Determine the [X, Y] coordinate at the center of the cell enclosing the given text.  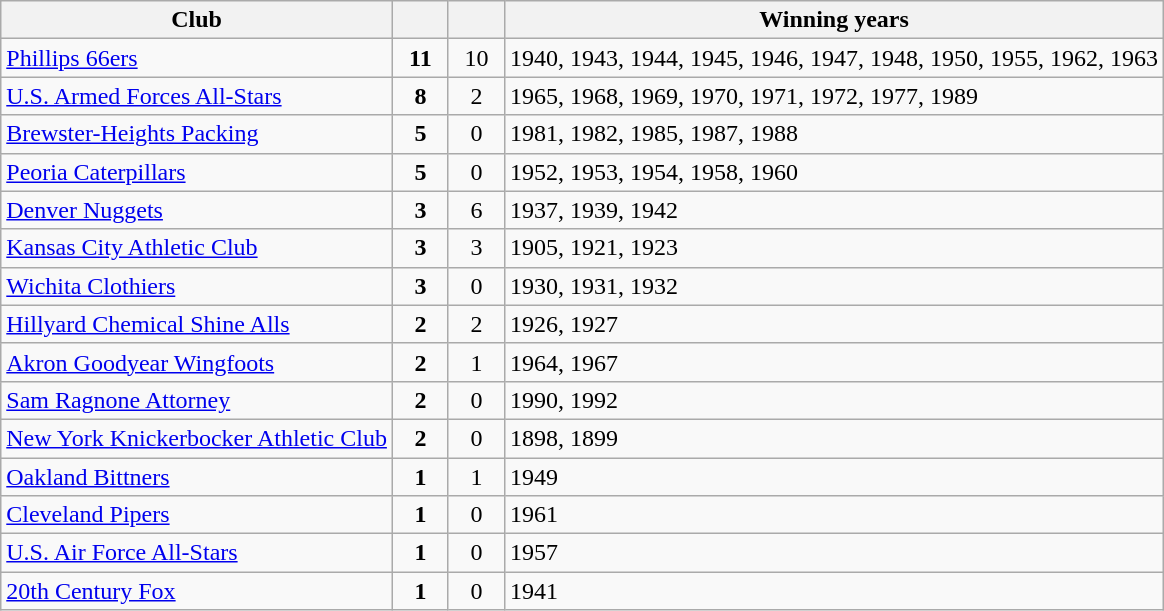
Oakland Bittners [197, 477]
Cleveland Pipers [197, 515]
1964, 1967 [834, 362]
Winning years [834, 20]
11 [420, 58]
Hillyard Chemical Shine Alls [197, 324]
Brewster-Heights Packing [197, 134]
Kansas City Athletic Club [197, 248]
10 [476, 58]
Wichita Clothiers [197, 286]
Club [197, 20]
8 [420, 96]
20th Century Fox [197, 591]
Denver Nuggets [197, 210]
1940, 1943, 1944, 1945, 1946, 1947, 1948, 1950, 1955, 1962, 1963 [834, 58]
1941 [834, 591]
New York Knickerbocker Athletic Club [197, 438]
1937, 1939, 1942 [834, 210]
6 [476, 210]
1957 [834, 553]
1898, 1899 [834, 438]
1965, 1968, 1969, 1970, 1971, 1972, 1977, 1989 [834, 96]
1949 [834, 477]
1930, 1931, 1932 [834, 286]
U.S. Air Force All-Stars [197, 553]
1905, 1921, 1923 [834, 248]
U.S. Armed Forces All-Stars [197, 96]
Sam Ragnone Attorney [197, 400]
Peoria Caterpillars [197, 172]
1961 [834, 515]
1926, 1927 [834, 324]
1981, 1982, 1985, 1987, 1988 [834, 134]
1952, 1953, 1954, 1958, 1960 [834, 172]
1990, 1992 [834, 400]
Akron Goodyear Wingfoots [197, 362]
Phillips 66ers [197, 58]
